Identify which cell holds the provided text, then report its (X, Y) central coordinate. 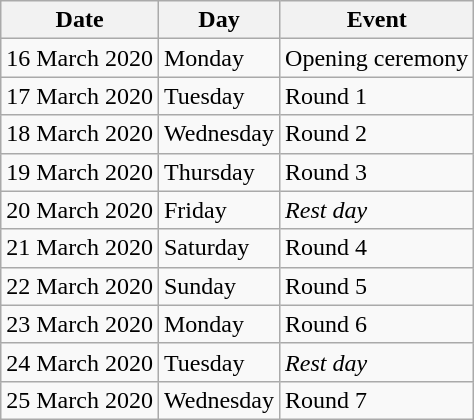
18 March 2020 (80, 134)
Round 3 (377, 172)
Date (80, 20)
21 March 2020 (80, 248)
25 March 2020 (80, 400)
Round 1 (377, 96)
Opening ceremony (377, 58)
Round 2 (377, 134)
Sunday (218, 286)
Round 5 (377, 286)
20 March 2020 (80, 210)
Friday (218, 210)
Saturday (218, 248)
23 March 2020 (80, 324)
17 March 2020 (80, 96)
24 March 2020 (80, 362)
Round 4 (377, 248)
22 March 2020 (80, 286)
Thursday (218, 172)
19 March 2020 (80, 172)
Day (218, 20)
16 March 2020 (80, 58)
Round 7 (377, 400)
Round 6 (377, 324)
Event (377, 20)
